Return the [X, Y] coordinate for the center point of the cell that contains the specified text.  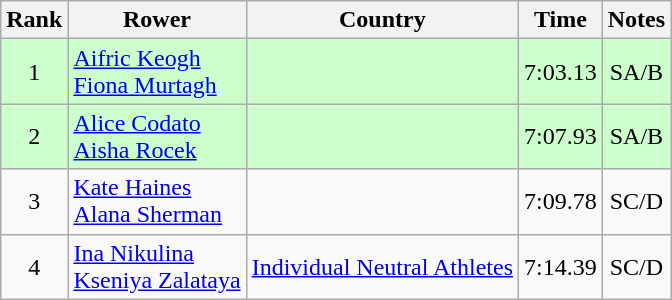
3 [34, 202]
4 [34, 266]
Kate HainesAlana Sherman [157, 202]
Ina NikulinaKseniya Zalataya [157, 266]
Notes [636, 20]
Time [561, 20]
7:09.78 [561, 202]
Rower [157, 20]
Country [382, 20]
Aifric KeoghFiona Murtagh [157, 72]
Individual Neutral Athletes [382, 266]
2 [34, 136]
Rank [34, 20]
7:03.13 [561, 72]
7:14.39 [561, 266]
Alice CodatoAisha Rocek [157, 136]
1 [34, 72]
7:07.93 [561, 136]
